Locate the cell with the specified text and output its (x, y) center coordinate. 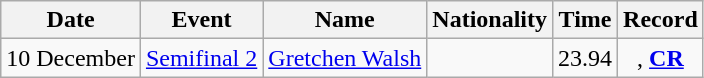
Time (586, 20)
, CR (661, 58)
Date (71, 20)
Gretchen Walsh (345, 58)
Name (345, 20)
Record (661, 20)
Semifinal 2 (201, 58)
10 December (71, 58)
Nationality (490, 20)
23.94 (586, 58)
Event (201, 20)
